Detect which cell encompasses the target text, then output its (x, y) center coordinate. 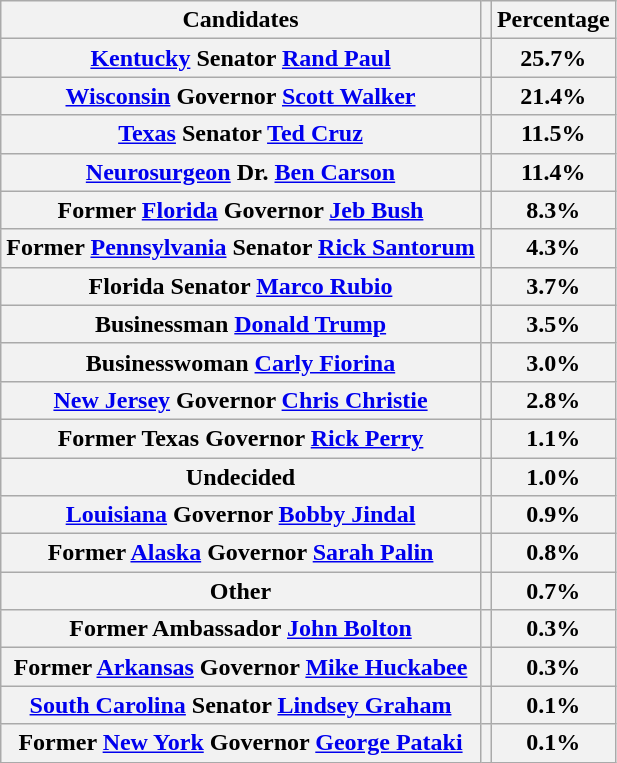
25.7% (553, 58)
Former Ambassador John Bolton (241, 629)
New Jersey Governor Chris Christie (241, 400)
Businessman Donald Trump (241, 324)
0.7% (553, 591)
Former Arkansas Governor Mike Huckabee (241, 667)
Neurosurgeon Dr. Ben Carson (241, 172)
11.4% (553, 172)
Texas Senator Ted Cruz (241, 134)
South Carolina Senator Lindsey Graham (241, 705)
3.0% (553, 362)
Wisconsin Governor Scott Walker (241, 96)
1.1% (553, 438)
3.5% (553, 324)
Former Florida Governor Jeb Bush (241, 210)
8.3% (553, 210)
Former Alaska Governor Sarah Palin (241, 553)
Former New York Governor George Pataki (241, 743)
Businesswoman Carly Fiorina (241, 362)
Percentage (553, 20)
2.8% (553, 400)
Former Pennsylvania Senator Rick Santorum (241, 248)
0.8% (553, 553)
21.4% (553, 96)
0.9% (553, 515)
Florida Senator Marco Rubio (241, 286)
Undecided (241, 477)
Louisiana Governor Bobby Jindal (241, 515)
Candidates (241, 20)
Former Texas Governor Rick Perry (241, 438)
Kentucky Senator Rand Paul (241, 58)
1.0% (553, 477)
11.5% (553, 134)
4.3% (553, 248)
Other (241, 591)
3.7% (553, 286)
